Find where the given text appears and provide that cell's center as [x, y] coordinate. 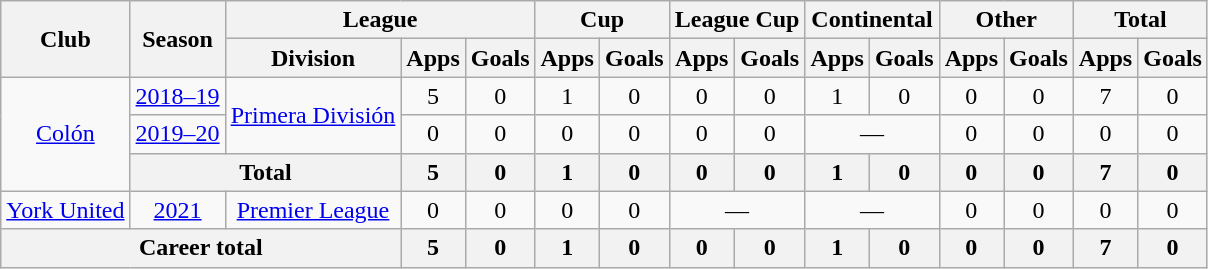
2018–19 [178, 96]
Division [313, 58]
Colón [66, 134]
Cup [602, 20]
Club [66, 39]
Season [178, 39]
York United [66, 210]
Premier League [313, 210]
2021 [178, 210]
Other [1006, 20]
League [380, 20]
Career total [201, 248]
Continental [872, 20]
Primera División [313, 115]
League Cup [737, 20]
2019–20 [178, 134]
